Output the (X, Y) coordinate of the center of the cell containing the given text.  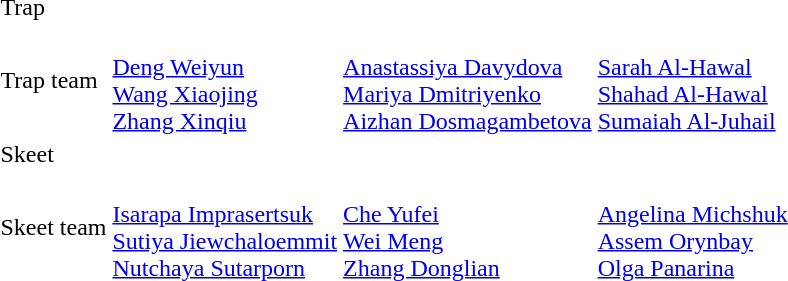
Deng WeiyunWang XiaojingZhang Xinqiu (225, 80)
Anastassiya DavydovaMariya DmitriyenkoAizhan Dosmagambetova (468, 80)
